For the text-containing cell, return its midpoint in (x, y) coordinate format. 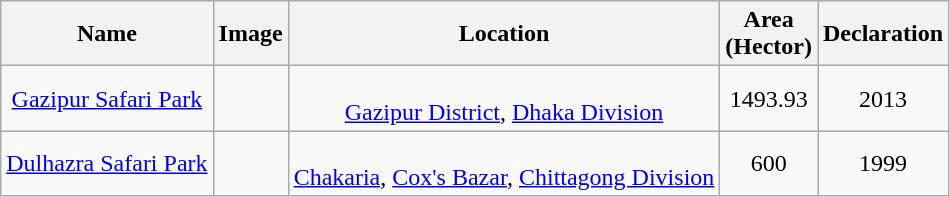
600 (769, 164)
Dulhazra Safari Park (107, 164)
1493.93 (769, 98)
Declaration (884, 34)
Image (250, 34)
Location (504, 34)
Gazipur Safari Park (107, 98)
1999 (884, 164)
2013 (884, 98)
Name (107, 34)
Area(Hector) (769, 34)
Chakaria, Cox's Bazar, Chittagong Division (504, 164)
Gazipur District, Dhaka Division (504, 98)
